Capture the cell that displays the provided text and extract its (X, Y) central coordinate. 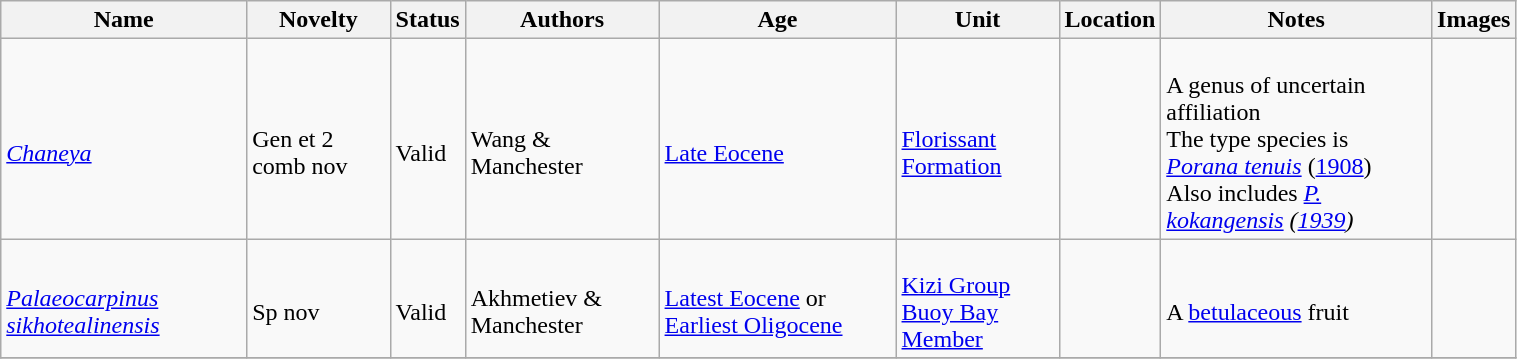
Late Eocene (778, 139)
Authors (562, 20)
Gen et 2 comb nov (318, 139)
Chaneya (124, 139)
A genus of uncertain affiliation The type species is Porana tenuis (1908)Also includes P. kokangensis (1939) (1296, 139)
Status (428, 20)
Location (1110, 20)
Name (124, 20)
Florissant Formation (978, 139)
Age (778, 20)
Akhmetiev & Manchester (562, 298)
Palaeocarpinus sikhotealinensis (124, 298)
Sp nov (318, 298)
Unit (978, 20)
Novelty (318, 20)
Wang & Manchester (562, 139)
Kizi GroupBuoy Bay Member (978, 298)
Images (1474, 20)
Notes (1296, 20)
A betulaceous fruit (1296, 298)
Latest Eocene or Earliest Oligocene (778, 298)
